Pinpoint the cell where the given text exists, returning its (X, Y) midpoint coordinate. 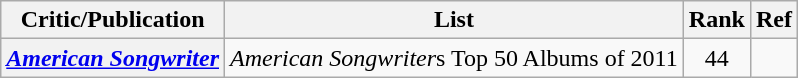
American Songwriters Top 50 Albums of 2011 (454, 58)
Critic/Publication (113, 20)
Ref (774, 20)
American Songwriter (113, 58)
Rank (716, 20)
44 (716, 58)
List (454, 20)
